Detect which cell encompasses the target text, then output its [x, y] center coordinate. 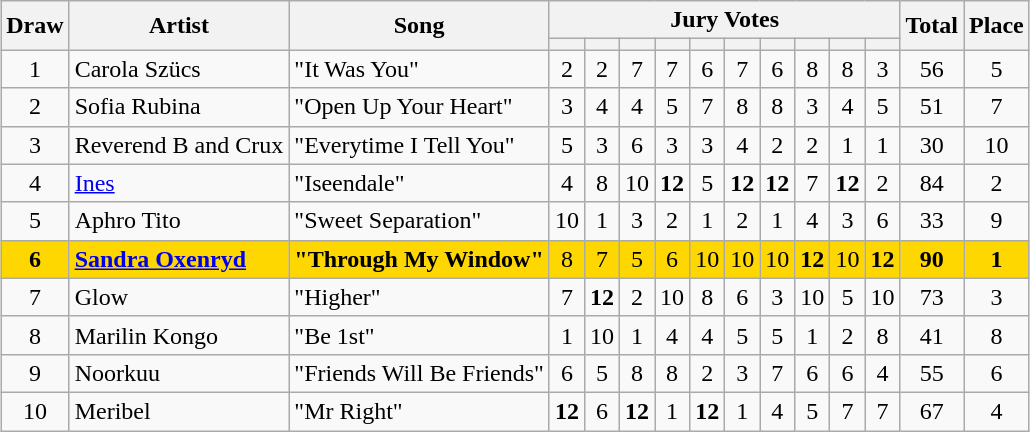
"Friends Will Be Friends" [420, 373]
"Iseendale" [420, 183]
"Higher" [420, 297]
84 [932, 183]
Sandra Oxenryd [179, 259]
"It Was You" [420, 69]
33 [932, 221]
"Open Up Your Heart" [420, 107]
Draw [35, 26]
Place [997, 26]
Noorkuu [179, 373]
Marilin Kongo [179, 335]
"Through My Window" [420, 259]
Reverend B and Crux [179, 145]
Aphro Tito [179, 221]
90 [932, 259]
Total [932, 26]
Meribel [179, 411]
56 [932, 69]
41 [932, 335]
51 [932, 107]
Song [420, 26]
Carola Szücs [179, 69]
67 [932, 411]
"Sweet Separation" [420, 221]
Jury Votes [724, 20]
55 [932, 373]
73 [932, 297]
Sofia Rubina [179, 107]
Glow [179, 297]
Artist [179, 26]
"Everytime I Tell You" [420, 145]
Ines [179, 183]
30 [932, 145]
"Mr Right" [420, 411]
"Be 1st" [420, 335]
